Return [x, y] of the center of cell containing provided text 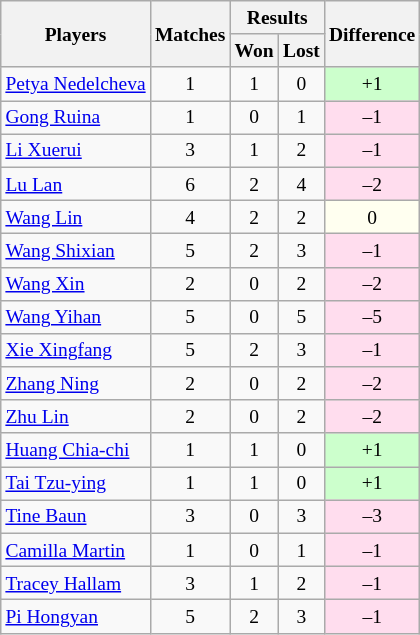
Matches [190, 34]
Wang Shixian [76, 250]
Gong Ruina [76, 118]
Li Xuerui [76, 150]
Tai Tzu-ying [76, 484]
6 [190, 184]
Tine Baun [76, 516]
–5 [372, 316]
Lu Lan [76, 184]
Petya Nedelcheva [76, 84]
Players [76, 34]
Camilla Martin [76, 550]
Zhu Lin [76, 416]
Difference [372, 34]
Lost [301, 50]
Wang Xin [76, 284]
Results [277, 18]
Xie Xingfang [76, 350]
Pi Hongyan [76, 616]
Wang Yihan [76, 316]
Tracey Hallam [76, 584]
Wang Lin [76, 216]
Won [254, 50]
–3 [372, 516]
Huang Chia-chi [76, 450]
Zhang Ning [76, 384]
